Return the (x, y) coordinate for the center point of the cell that contains the specified text.  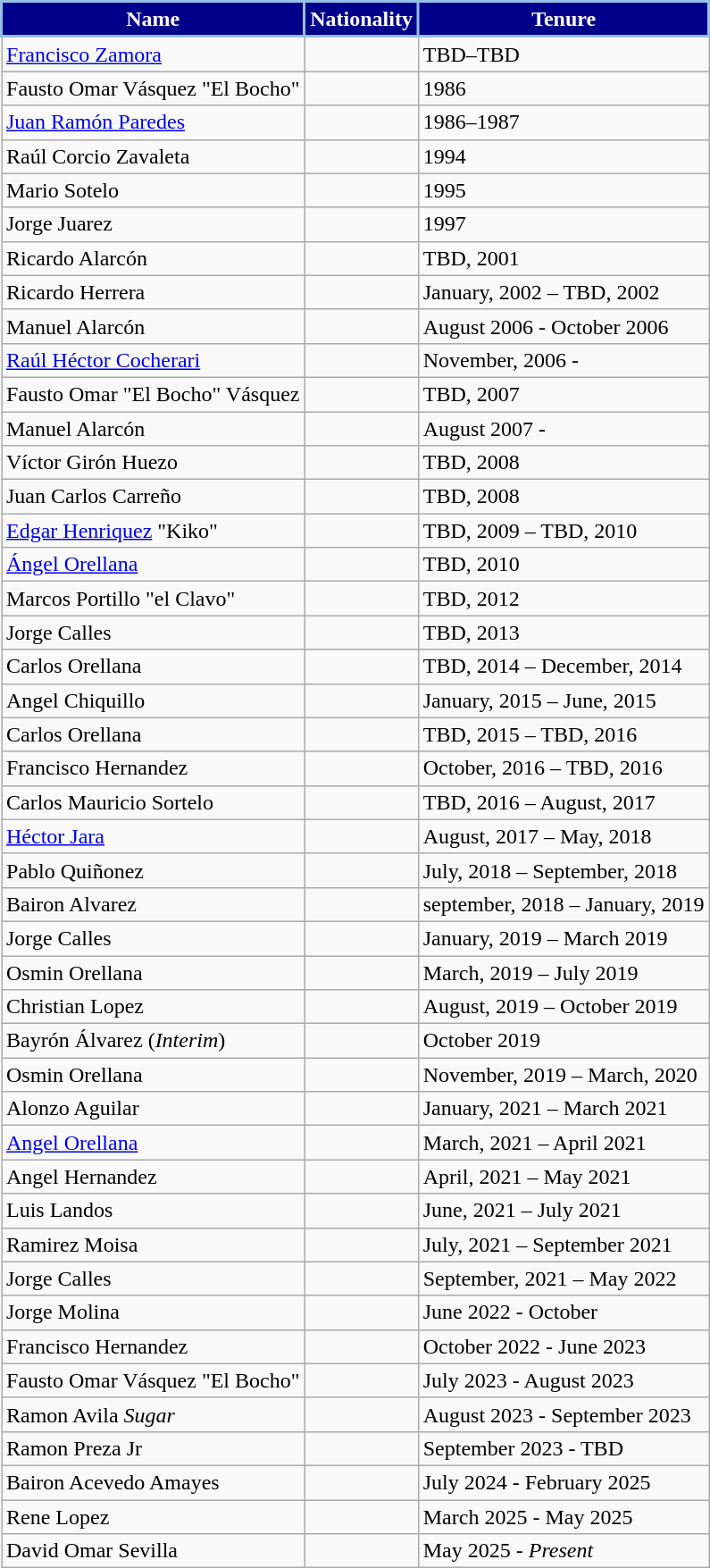
TBD, 2009 – TBD, 2010 (564, 531)
1986 (564, 88)
June 2022 - October (564, 1312)
August 2006 - October 2006 (564, 326)
Bayrón Álvarez (Interim) (154, 1041)
TBD, 2014 – December, 2014 (564, 667)
1997 (564, 224)
Mario Sotelo (154, 190)
January, 2002 – TBD, 2002 (564, 292)
Pablo Quiñonez (154, 870)
Luis Landos (154, 1211)
Jorge Molina (154, 1312)
March, 2021 – April 2021 (564, 1143)
January, 2021 – March 2021 (564, 1109)
Rene Lopez (154, 1516)
Ramirez Moisa (154, 1245)
May 2025 - Present (564, 1551)
September, 2021 – May 2022 (564, 1279)
Christian Lopez (154, 1007)
Juan Ramón Paredes (154, 122)
July, 2018 – September, 2018 (564, 870)
Bairon Acevedo Amayes (154, 1482)
Ricardo Herrera (154, 292)
August 2023 - September 2023 (564, 1414)
January, 2019 – March 2019 (564, 938)
Angel Hernandez (154, 1177)
Héctor Jara (154, 836)
Ramon Preza Jr (154, 1448)
TBD, 2001 (564, 258)
1994 (564, 156)
Marcos Portillo "el Clavo" (154, 599)
October, 2016 – TBD, 2016 (564, 768)
TBD, 2007 (564, 394)
March 2025 - May 2025 (564, 1516)
Nationality (361, 20)
April, 2021 – May 2021 (564, 1177)
Francisco Zamora (154, 54)
David Omar Sevilla (154, 1551)
Ramon Avila Sugar (154, 1414)
June, 2021 – July 2021 (564, 1211)
Raúl Corcio Zavaleta (154, 156)
TBD, 2013 (564, 633)
October 2022 - June 2023 (564, 1346)
September 2023 - TBD (564, 1448)
TBD, 2012 (564, 599)
1986–1987 (564, 122)
Edgar Henriquez "Kiko" (154, 531)
Jorge Juarez (154, 224)
Carlos Mauricio Sortelo (154, 802)
Name (154, 20)
september, 2018 – January, 2019 (564, 904)
March, 2019 – July 2019 (564, 973)
TBD, 2015 – TBD, 2016 (564, 734)
Angel Chiquillo (154, 700)
Víctor Girón Huezo (154, 463)
July, 2021 – September 2021 (564, 1245)
November, 2006 - (564, 360)
Bairon Alvarez (154, 904)
TBD–TBD (564, 54)
August 2007 - (564, 428)
Raúl Héctor Cocherari (154, 360)
Angel Orellana (154, 1143)
1995 (564, 190)
TBD, 2010 (564, 565)
January, 2015 – June, 2015 (564, 700)
TBD, 2016 – August, 2017 (564, 802)
October 2019 (564, 1041)
July 2023 - August 2023 (564, 1380)
Tenure (564, 20)
Juan Carlos Carreño (154, 497)
Fausto Omar "El Bocho" Vásquez (154, 394)
August, 2019 – October 2019 (564, 1007)
July 2024 - February 2025 (564, 1482)
November, 2019 – March, 2020 (564, 1075)
Ángel Orellana (154, 565)
August, 2017 – May, 2018 (564, 836)
Alonzo Aguilar (154, 1109)
Ricardo Alarcón (154, 258)
